Provide the (X, Y) coordinate of the cell's center where the given text is located.  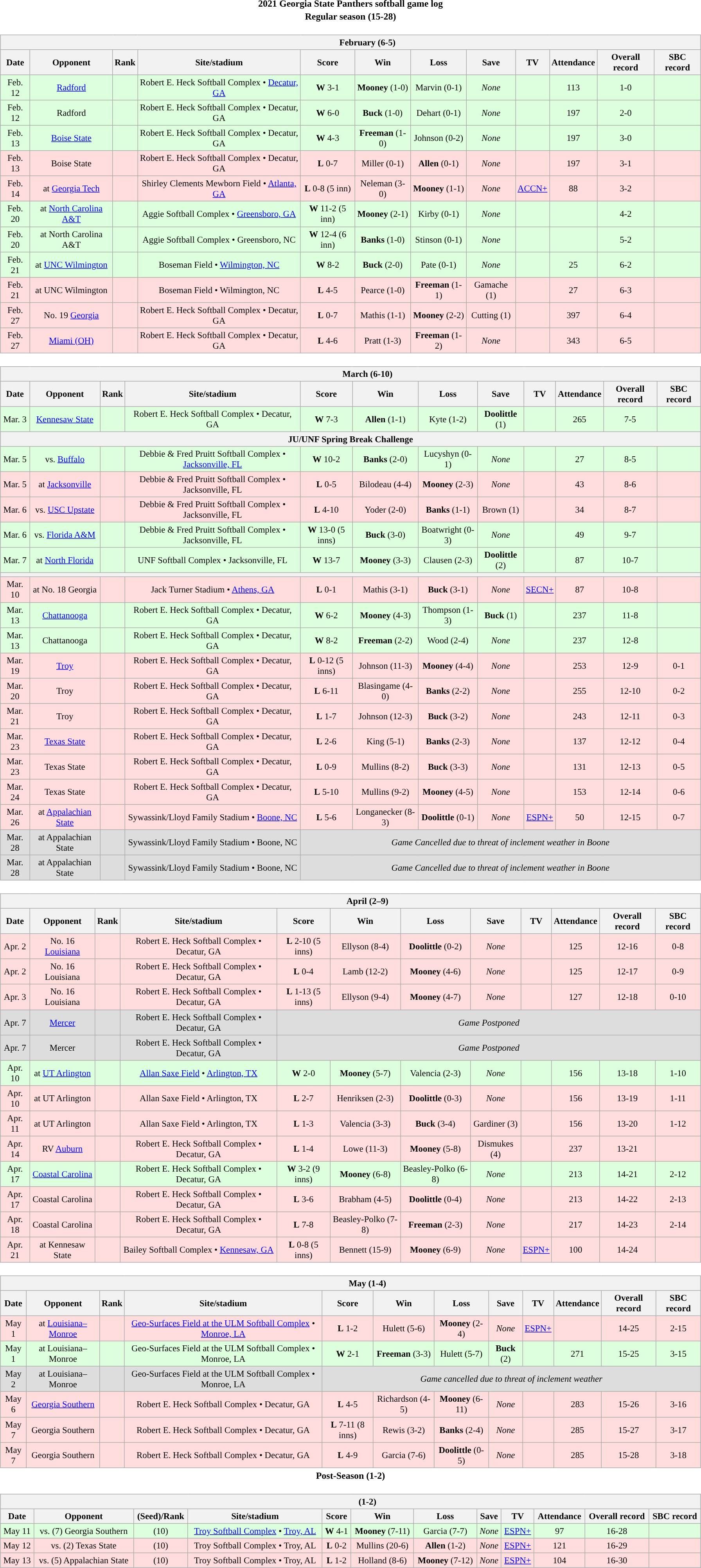
3-16 (678, 1404)
137 (580, 741)
Johnson (0-2) (439, 139)
2-13 (678, 1199)
Neleman (3-0) (383, 189)
Blasingame (4-0) (385, 691)
Henriksen (2-3) (365, 1098)
Apr. 14 (15, 1149)
2-14 (678, 1225)
Hulett (5-7) (462, 1354)
L 1-13 (5 inns) (304, 997)
16-29 (617, 1545)
Mooney (7-12) (445, 1560)
Valencia (3-3) (365, 1123)
L 5-6 (326, 817)
283 (577, 1404)
14-24 (627, 1250)
May 6 (13, 1404)
Buck (3-3) (448, 767)
vs. USC Upstate (65, 509)
13-20 (627, 1123)
Garcia (7-7) (445, 1531)
at Kennesaw State (63, 1250)
Boatwright (0-3) (448, 535)
W 2-1 (347, 1354)
W 13-7 (326, 560)
Marvin (0-1) (439, 88)
L 4-10 (326, 509)
SECN+ (540, 589)
at North Florida (65, 560)
Apr. 18 (15, 1225)
Gamache (1) (491, 290)
Mooney (6-8) (365, 1174)
Thompson (1-3) (448, 615)
Buck (2-0) (383, 265)
Mathis (3-1) (385, 589)
Mooney (5-7) (365, 1073)
W 4-1 (336, 1531)
8-5 (630, 459)
12-12 (630, 741)
253 (580, 665)
Lamb (12-2) (365, 972)
Buck (1) (501, 615)
L 7-8 (304, 1225)
1-12 (678, 1123)
vs. (2) Texas State (84, 1545)
Kyte (1-2) (448, 419)
W 3-1 (327, 88)
Apr. 21 (15, 1250)
Rewis (3-2) (404, 1430)
Mar. 7 (15, 560)
131 (580, 767)
Doolittle (0-5) (462, 1455)
Buck (2) (505, 1354)
Mooney (4-3) (385, 615)
Mooney (4-5) (448, 792)
Pearce (1-0) (383, 290)
King (5-1) (385, 741)
Bilodeau (4-4) (385, 484)
L 0-4 (304, 972)
50 (580, 817)
25 (573, 265)
ACCN+ (533, 189)
vs. Buffalo (65, 459)
100 (575, 1250)
Bennett (15-9) (365, 1250)
W 13-0 (5 inns) (326, 535)
L 4-6 (327, 340)
Mooney (6-11) (462, 1404)
12-16 (627, 946)
W 6-2 (326, 615)
L 1-3 (304, 1123)
Allen (1-1) (385, 419)
6-5 (626, 340)
3-0 (626, 139)
JU/UNF Spring Break Challenge (350, 439)
Hulett (5-6) (404, 1329)
8-6 (630, 484)
Buck (3-1) (448, 589)
2-0 (626, 113)
Pate (0-1) (439, 265)
at No. 18 Georgia (65, 589)
15-28 (629, 1455)
3-17 (678, 1430)
11-8 (630, 615)
Mar. 21 (15, 716)
12-14 (630, 792)
Aggie Softball Complex • Greensboro, GA (219, 214)
May 12 (17, 1545)
6-3 (626, 290)
0-10 (678, 997)
L 0-8 (5 inn) (327, 189)
L 5-10 (326, 792)
Lucyshyn (0-1) (448, 459)
Mar. 19 (15, 665)
12-18 (627, 997)
255 (580, 691)
12-10 (630, 691)
16-30 (617, 1560)
Mar. 26 (15, 817)
Garcia (7-6) (404, 1455)
Mooney (7-11) (382, 1531)
Ellyson (8-4) (365, 946)
Stinson (0-1) (439, 239)
L 2-7 (304, 1098)
at Georgia Tech (71, 189)
0-3 (679, 716)
L 0-12 (5 inns) (326, 665)
1-0 (626, 88)
217 (575, 1225)
(Seed)/Rank (160, 1516)
14-23 (627, 1225)
Mooney (2-4) (462, 1329)
Brabham (4-5) (365, 1199)
Buck (3-2) (448, 716)
49 (580, 535)
L 1-7 (326, 716)
0-4 (679, 741)
12-9 (630, 665)
Freeman (2-3) (436, 1225)
L 4-9 (347, 1455)
April (2–9) (350, 901)
9-7 (630, 535)
Shirley Clements Mewborn Field • Atlanta, GA (219, 189)
Mullins (20-6) (382, 1545)
Banks (2-0) (385, 459)
Game cancelled due to threat of inclement weather (511, 1379)
W 4-3 (327, 139)
Banks (1-0) (383, 239)
12-15 (630, 817)
13-18 (627, 1073)
W 6-0 (327, 113)
Yoder (2-0) (385, 509)
12-17 (627, 972)
L 7-11 (8 inns) (347, 1430)
6-4 (626, 315)
271 (577, 1354)
Aggie Softball Complex • Greensboro, NC (219, 239)
L 0-2 (336, 1545)
Mullins (8-2) (385, 767)
2-15 (678, 1329)
16-28 (617, 1531)
Mooney (2-1) (383, 214)
Mooney (5-8) (436, 1149)
127 (575, 997)
Buck (3-4) (436, 1123)
Doolittle (0-4) (436, 1199)
Kirby (0-1) (439, 214)
Beasley-Polko (6-8) (436, 1174)
Longanecker (8-3) (385, 817)
3-15 (678, 1354)
L 0-5 (326, 484)
W 3-2 (9 inns) (304, 1174)
February (6-5) (350, 42)
Freeman (3-3) (404, 1354)
12-11 (630, 716)
Pratt (1-3) (383, 340)
Mar. 20 (15, 691)
UNF Softball Complex • Jacksonville, FL (212, 560)
No. 19 Georgia (71, 315)
May 11 (17, 1531)
Holland (8-6) (382, 1560)
Freeman (1-2) (439, 340)
W 11-2 (5 inn) (327, 214)
Bailey Softball Complex • Kennesaw, GA (199, 1250)
W 12-4 (6 inn) (327, 239)
12-8 (630, 640)
Mooney (1-1) (439, 189)
Mooney (4-4) (448, 665)
Gardiner (3) (495, 1123)
97 (559, 1531)
153 (580, 792)
L 1-4 (304, 1149)
14-21 (627, 1174)
0-8 (678, 946)
Feb. 14 (15, 189)
Buck (3-0) (385, 535)
Buck (1-0) (383, 113)
Freeman (2-2) (385, 640)
Mooney (2-3) (448, 484)
Jack Turner Stadium • Athens, GA (212, 589)
113 (573, 88)
34 (580, 509)
Dismukes (4) (495, 1149)
May 13 (17, 1560)
243 (580, 716)
Mooney (2-2) (439, 315)
Allen (1-2) (445, 1545)
Mooney (3-3) (385, 560)
5-2 (626, 239)
265 (580, 419)
Lowe (11-3) (365, 1149)
W 7-3 (326, 419)
1-10 (678, 1073)
12-13 (630, 767)
RV Auburn (63, 1149)
13-19 (627, 1098)
88 (573, 189)
Valencia (2-3) (436, 1073)
Doolittle (2) (501, 560)
L 0-1 (326, 589)
Wood (2-4) (448, 640)
Cutting (1) (491, 315)
Freeman (1-1) (439, 290)
Mar. 24 (15, 792)
Doolittle (0-1) (448, 817)
W 10-2 (326, 459)
3-18 (678, 1455)
Banks (1-1) (448, 509)
3-1 (626, 164)
0-2 (679, 691)
0-7 (679, 817)
vs. (7) Georgia Southern (84, 1531)
Mullins (9-2) (385, 792)
0-1 (679, 665)
0-9 (678, 972)
0-6 (679, 792)
43 (580, 484)
Banks (2-3) (448, 741)
Beasley-Polko (7-8) (365, 1225)
Mar. 3 (15, 419)
Mooney (1-0) (383, 88)
Banks (2-2) (448, 691)
Doolittle (0-2) (436, 946)
Brown (1) (501, 509)
vs. (5) Appalachian State (84, 1560)
14-25 (629, 1329)
3-2 (626, 189)
W 2-0 (304, 1073)
(1-2) (350, 1501)
104 (559, 1560)
Banks (2-4) (462, 1430)
397 (573, 315)
Allen (0-1) (439, 164)
L 3-6 (304, 1199)
121 (559, 1545)
Johnson (11-3) (385, 665)
L 0-9 (326, 767)
Kennesaw State (65, 419)
13-21 (627, 1149)
March (6-10) (350, 374)
Apr. 11 (15, 1123)
Dehart (0-1) (439, 113)
343 (573, 340)
Freeman (1-0) (383, 139)
Mathis (1-1) (383, 315)
Richardson (4-5) (404, 1404)
L 6-11 (326, 691)
Johnson (12-3) (385, 716)
Miller (0-1) (383, 164)
1-11 (678, 1098)
L 2-6 (326, 741)
Miami (OH) (71, 340)
7-5 (630, 419)
vs. Florida A&M (65, 535)
Clausen (2-3) (448, 560)
Mooney (4-6) (436, 972)
L 2-10 (5 inns) (304, 946)
4-2 (626, 214)
10-7 (630, 560)
Doolittle (0-3) (436, 1098)
at Jacksonville (65, 484)
15-26 (629, 1404)
May (1-4) (350, 1283)
15-25 (629, 1354)
15-27 (629, 1430)
Apr. 3 (15, 997)
May 2 (13, 1379)
0-5 (679, 767)
Mar. 10 (15, 589)
Mooney (4-7) (436, 997)
14-22 (627, 1199)
8-7 (630, 509)
Ellyson (9-4) (365, 997)
10-8 (630, 589)
6-2 (626, 265)
Mooney (6-9) (436, 1250)
2-12 (678, 1174)
Doolittle (1) (501, 419)
L 0-8 (5 inns) (304, 1250)
